Output the (X, Y) coordinate of the center of the cell containing the given text.  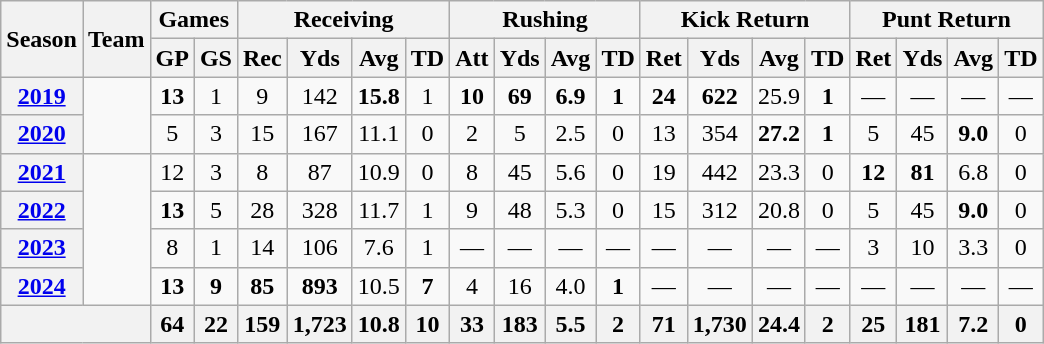
25 (874, 324)
2022 (42, 210)
312 (720, 210)
GS (216, 58)
5.6 (570, 172)
Team (116, 39)
33 (472, 324)
27.2 (778, 134)
2021 (42, 172)
183 (520, 324)
10.5 (378, 286)
10.9 (378, 172)
1,730 (720, 324)
11.1 (378, 134)
81 (922, 172)
7 (427, 286)
GP (172, 58)
2020 (42, 134)
3.3 (974, 248)
2024 (42, 286)
7.2 (974, 324)
Rushing (546, 20)
25.9 (778, 96)
442 (720, 172)
71 (664, 324)
48 (520, 210)
7.6 (378, 248)
19 (664, 172)
Games (194, 20)
622 (720, 96)
22 (216, 324)
1,723 (320, 324)
Att (472, 58)
Receiving (343, 20)
2.5 (570, 134)
14 (262, 248)
16 (520, 286)
328 (320, 210)
24.4 (778, 324)
159 (262, 324)
69 (520, 96)
106 (320, 248)
5.3 (570, 210)
Kick Return (745, 20)
Season (42, 39)
6.9 (570, 96)
28 (262, 210)
10.8 (378, 324)
142 (320, 96)
4.0 (570, 286)
181 (922, 324)
4 (472, 286)
5.5 (570, 324)
6.8 (974, 172)
20.8 (778, 210)
23.3 (778, 172)
Rec (262, 58)
85 (262, 286)
64 (172, 324)
2019 (42, 96)
15.8 (378, 96)
354 (720, 134)
Punt Return (946, 20)
24 (664, 96)
11.7 (378, 210)
167 (320, 134)
2023 (42, 248)
87 (320, 172)
893 (320, 286)
